From the cell containing the given text, extract its center point as (x, y) coordinate. 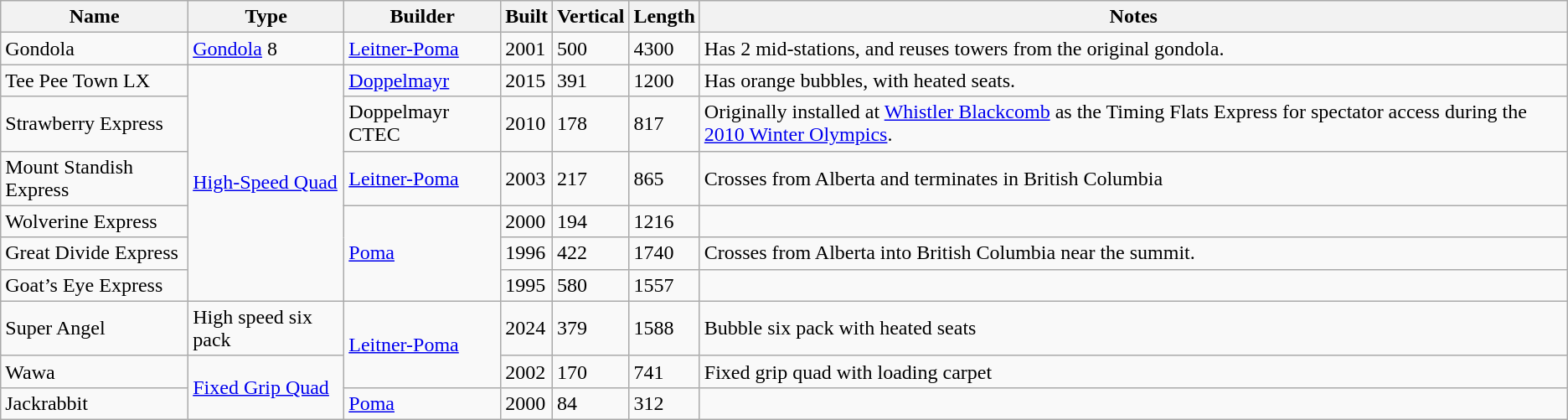
178 (590, 124)
Has orange bubbles, with heated seats. (1133, 80)
1588 (664, 329)
Wolverine Express (95, 221)
4300 (664, 49)
Crosses from Alberta and terminates in British Columbia (1133, 178)
Type (266, 17)
Doppelmayr (422, 80)
1740 (664, 253)
Length (664, 17)
High speed six pack (266, 329)
1216 (664, 221)
500 (590, 49)
2001 (527, 49)
84 (590, 403)
Doppelmayr CTEC (422, 124)
Fixed grip quad with loading carpet (1133, 371)
1557 (664, 285)
Strawberry Express (95, 124)
Fixed Grip Quad (266, 387)
Name (95, 17)
High-Speed Quad (266, 183)
1200 (664, 80)
217 (590, 178)
Has 2 mid-stations, and reuses towers from the original gondola. (1133, 49)
Wawa (95, 371)
1996 (527, 253)
Originally installed at Whistler Blackcomb as the Timing Flats Express for spectator access during the 2010 Winter Olympics. (1133, 124)
Mount Standish Express (95, 178)
Tee Pee Town LX (95, 80)
Jackrabbit (95, 403)
391 (590, 80)
Great Divide Express (95, 253)
Vertical (590, 17)
379 (590, 329)
194 (590, 221)
741 (664, 371)
Builder (422, 17)
170 (590, 371)
Crosses from Alberta into British Columbia near the summit. (1133, 253)
580 (590, 285)
1995 (527, 285)
2002 (527, 371)
2010 (527, 124)
2015 (527, 80)
Notes (1133, 17)
Goat’s Eye Express (95, 285)
312 (664, 403)
865 (664, 178)
Bubble six pack with heated seats (1133, 329)
Super Angel (95, 329)
Built (527, 17)
422 (590, 253)
Gondola 8 (266, 49)
817 (664, 124)
2003 (527, 178)
Gondola (95, 49)
2024 (527, 329)
